Capture the cell that displays the provided text and extract its [x, y] central coordinate. 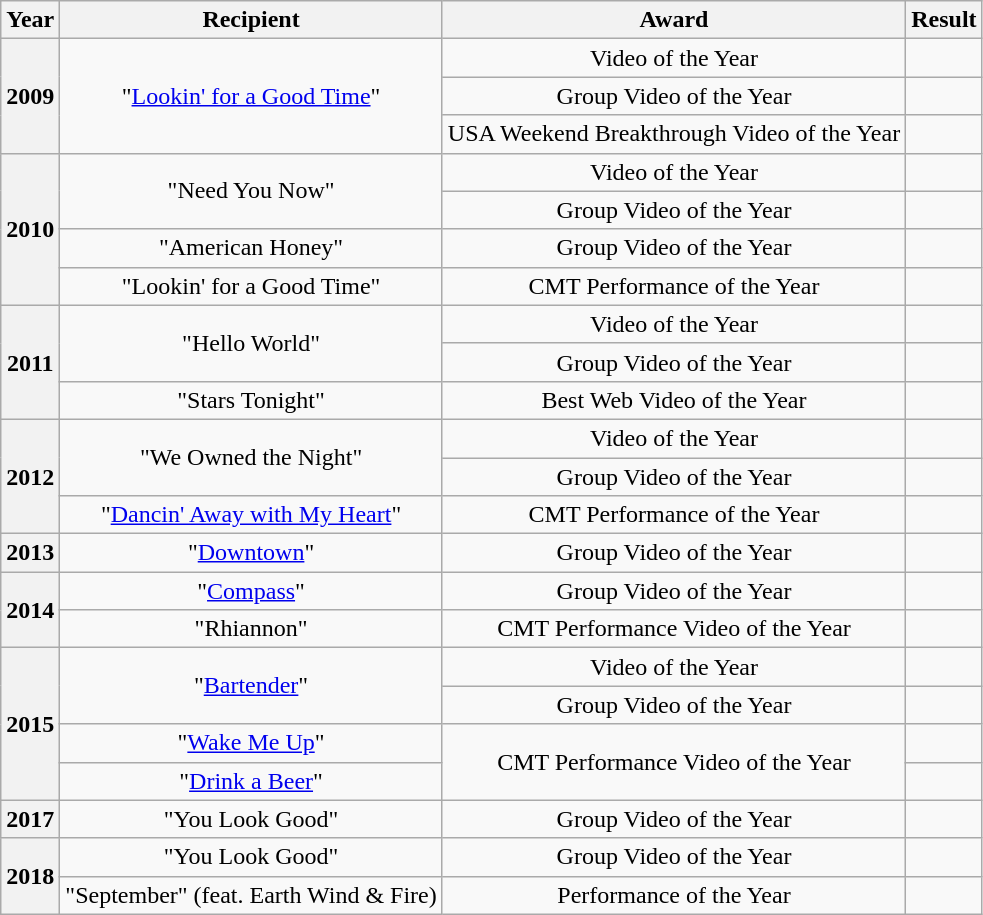
"September" (feat. Earth Wind & Fire) [251, 895]
2012 [30, 476]
2014 [30, 610]
"We Owned the Night" [251, 457]
2013 [30, 553]
2015 [30, 724]
2017 [30, 819]
2018 [30, 876]
"Need You Now" [251, 191]
"Bartender" [251, 686]
"Stars Tonight" [251, 400]
Performance of the Year [674, 895]
2010 [30, 229]
"Drink a Beer" [251, 781]
"Dancin' Away with My Heart" [251, 515]
Best Web Video of the Year [674, 400]
"Rhiannon" [251, 629]
"Compass" [251, 591]
"Hello World" [251, 343]
"Downtown" [251, 553]
USA Weekend Breakthrough Video of the Year [674, 134]
Recipient [251, 20]
2009 [30, 96]
2011 [30, 362]
"American Honey" [251, 248]
Award [674, 20]
"Wake Me Up" [251, 743]
Result [944, 20]
Year [30, 20]
